Find where the given text appears and provide that cell's center as (x, y) coordinate. 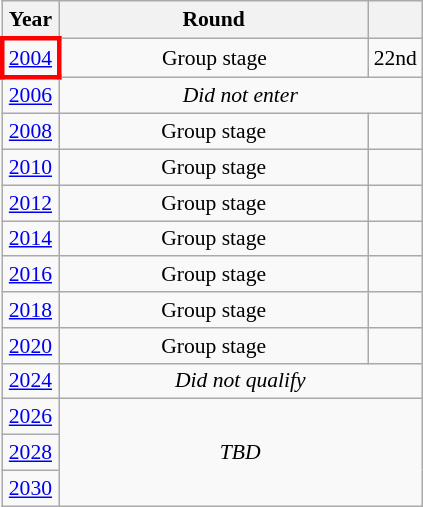
2006 (30, 96)
2024 (30, 381)
2028 (30, 453)
Did not enter (240, 96)
Round (214, 20)
Year (30, 20)
2016 (30, 275)
2004 (30, 58)
TBD (240, 452)
2008 (30, 132)
2020 (30, 346)
2018 (30, 310)
Did not qualify (240, 381)
2014 (30, 239)
2010 (30, 168)
2026 (30, 417)
2012 (30, 203)
22nd (396, 58)
2030 (30, 488)
